From the cell containing the given text, extract its center point as (x, y) coordinate. 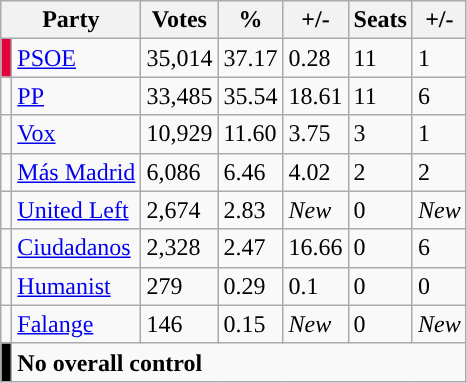
Falange (76, 324)
35.54 (250, 96)
No overall control (239, 362)
Más Madrid (76, 172)
0.1 (316, 286)
2,328 (180, 248)
PSOE (76, 58)
PP (76, 96)
18.61 (316, 96)
37.17 (250, 58)
Votes (180, 20)
Party (71, 20)
Seats (380, 20)
10,929 (180, 134)
0.15 (250, 324)
3.75 (316, 134)
279 (180, 286)
2,674 (180, 210)
2.47 (250, 248)
Ciudadanos (76, 248)
United Left (76, 210)
16.66 (316, 248)
3 (380, 134)
0.29 (250, 286)
11.60 (250, 134)
146 (180, 324)
Humanist (76, 286)
Vox (76, 134)
4.02 (316, 172)
2.83 (250, 210)
33,485 (180, 96)
0.28 (316, 58)
% (250, 20)
35,014 (180, 58)
6.46 (250, 172)
6,086 (180, 172)
